Pinpoint the cell where the given text exists, returning its (X, Y) midpoint coordinate. 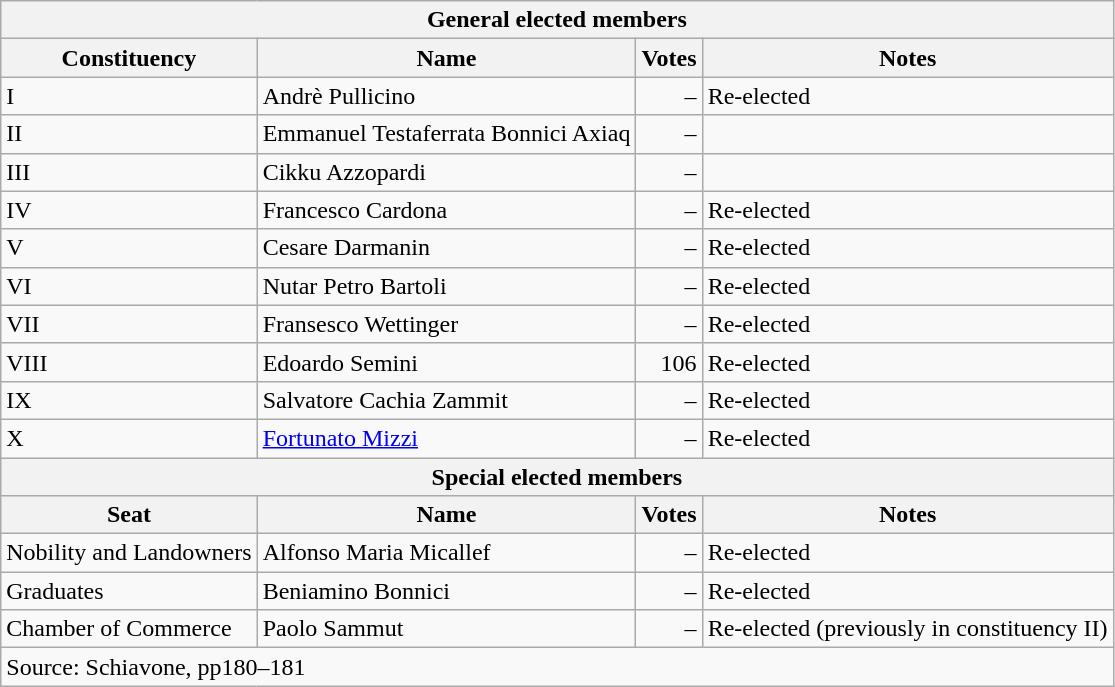
VI (129, 286)
Special elected members (557, 477)
Andrè Pullicino (446, 96)
Cesare Darmanin (446, 248)
Constituency (129, 58)
Chamber of Commerce (129, 629)
Paolo Sammut (446, 629)
VII (129, 324)
IX (129, 400)
II (129, 134)
Graduates (129, 591)
Seat (129, 515)
X (129, 438)
Nutar Petro Bartoli (446, 286)
Re-elected (previously in constituency II) (908, 629)
I (129, 96)
IV (129, 210)
Beniamino Bonnici (446, 591)
Fransesco Wettinger (446, 324)
V (129, 248)
III (129, 172)
Nobility and Landowners (129, 553)
General elected members (557, 20)
Source: Schiavone, pp180–181 (557, 667)
Cikku Azzopardi (446, 172)
Francesco Cardona (446, 210)
Salvatore Cachia Zammit (446, 400)
Emmanuel Testaferrata Bonnici Axiaq (446, 134)
Alfonso Maria Micallef (446, 553)
106 (669, 362)
VIII (129, 362)
Edoardo Semini (446, 362)
Fortunato Mizzi (446, 438)
